Detect which cell encompasses the target text, then output its (x, y) center coordinate. 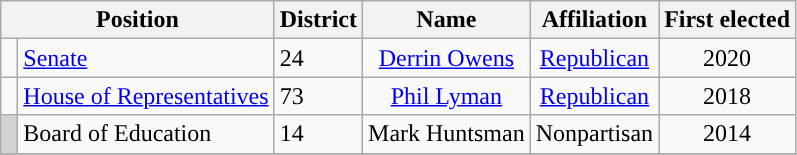
House of Representatives (146, 96)
Affiliation (594, 20)
Mark Huntsman (447, 134)
Board of Education (146, 134)
First elected (728, 20)
Phil Lyman (447, 96)
2020 (728, 58)
Name (447, 20)
2018 (728, 96)
District (318, 20)
2014 (728, 134)
24 (318, 58)
Derrin Owens (447, 58)
Nonpartisan (594, 134)
Senate (146, 58)
14 (318, 134)
Position (138, 20)
73 (318, 96)
